Scan for the cell matching the given text and deliver its (x, y) coordinate at center. 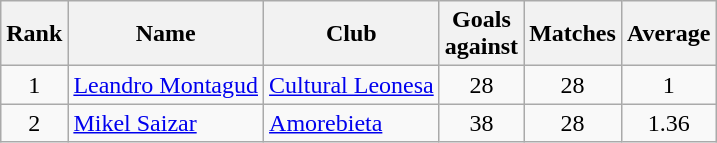
Goals against (481, 34)
Amorebieta (352, 123)
38 (481, 123)
Cultural Leonesa (352, 85)
Rank (34, 34)
1.36 (668, 123)
Name (166, 34)
Matches (573, 34)
Mikel Saizar (166, 123)
Average (668, 34)
Leandro Montagud (166, 85)
Club (352, 34)
2 (34, 123)
